Identify which cell holds the provided text, then report its (x, y) central coordinate. 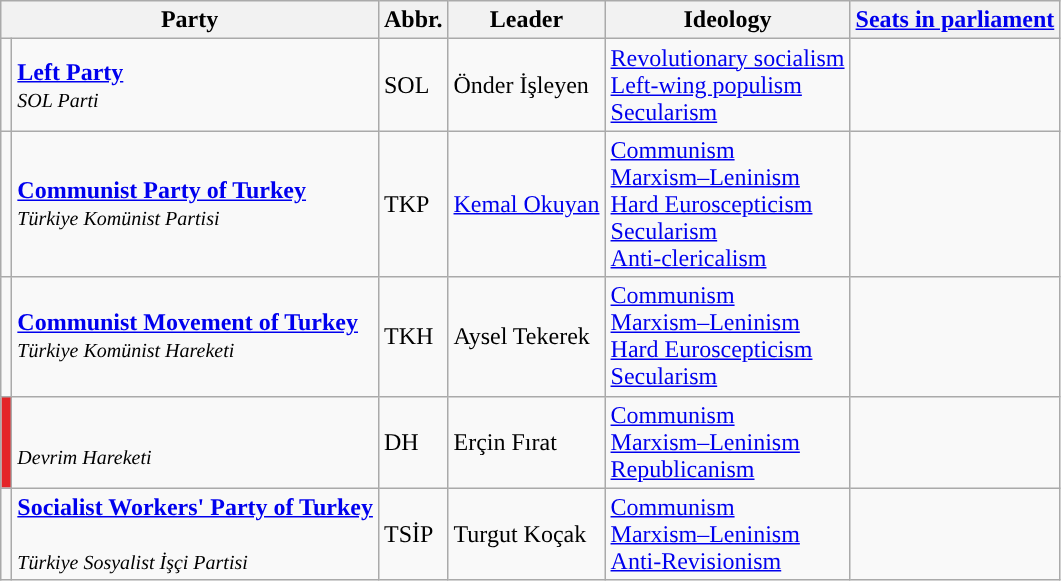
TSİP (413, 534)
CommunismMarxism–LeninismRepublicanism (728, 442)
CommunismMarxism–LeninismHard EuroscepticismSecularism (728, 336)
Önder İşleyen (526, 85)
Socialist Workers' Party of TurkeyTürkiye Sosyalist İşçi Partisi (196, 534)
Devrim Hareketi (196, 442)
SOL (413, 85)
TKH (413, 336)
CommunismMarxism–LeninismHard EuroscepticismSecularismAnti-clericalism (728, 204)
Abbr. (413, 20)
Kemal Okuyan (526, 204)
Communist Party of TurkeyTürkiye Komünist Partisi (196, 204)
Aysel Tekerek (526, 336)
Seats in parliament (955, 20)
Leader (526, 20)
Ideology (728, 20)
DH (413, 442)
Revolutionary socialismLeft-wing populismSecularism (728, 85)
Party (190, 20)
CommunismMarxism–LeninismAnti-Revisionism (728, 534)
TKP (413, 204)
Turgut Koçak (526, 534)
Communist Movement of TurkeyTürkiye Komünist Hareketi (196, 336)
Left PartySOL Parti (196, 85)
Erçin Fırat (526, 442)
